Return (x, y) of the center of cell containing provided text 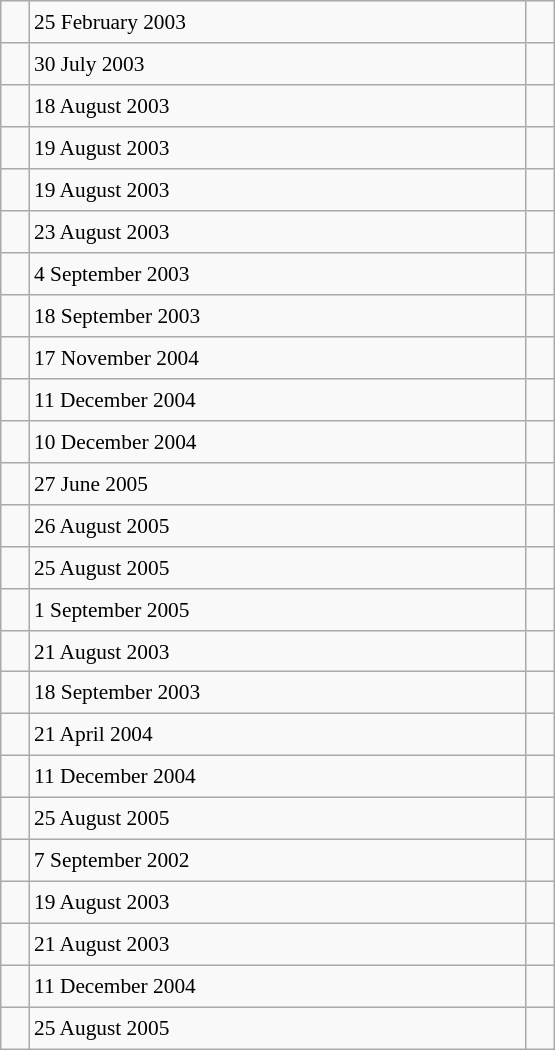
25 February 2003 (278, 22)
17 November 2004 (278, 358)
23 August 2003 (278, 232)
26 August 2005 (278, 525)
30 July 2003 (278, 64)
7 September 2002 (278, 861)
21 April 2004 (278, 735)
27 June 2005 (278, 483)
4 September 2003 (278, 274)
1 September 2005 (278, 609)
10 December 2004 (278, 441)
18 August 2003 (278, 106)
